Output the [x, y] coordinate of the center of the cell containing the given text.  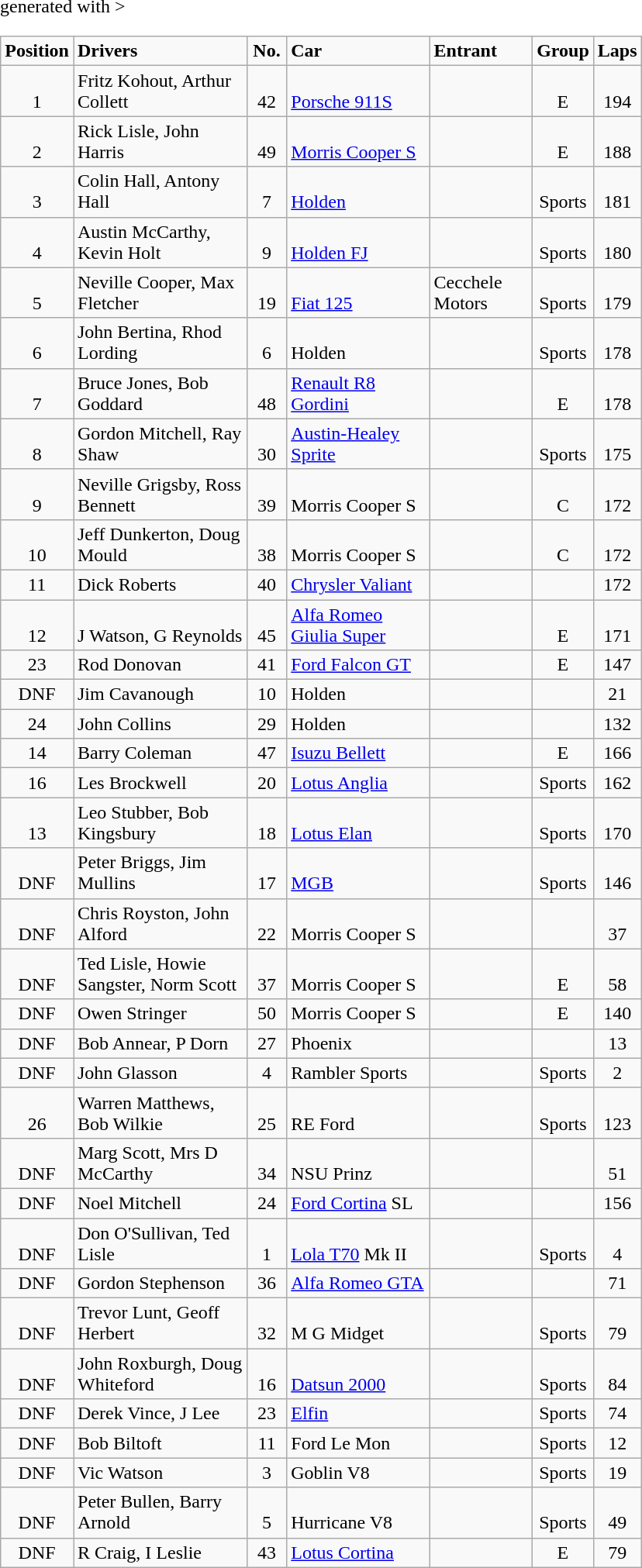
Lotus Elan [358, 823]
Car [358, 51]
Vic Watson [160, 1473]
Drivers [160, 51]
132 [617, 724]
Elfin [358, 1414]
John Roxburgh, Doug Whiteford [160, 1373]
Fiat 125 [358, 293]
22 [267, 924]
No. [267, 51]
38 [267, 544]
20 [267, 783]
R Craig, I Leslie [160, 1552]
Noel Mitchell [160, 1203]
Bob Biltoft [160, 1443]
Colin Hall, Antony Hall [160, 192]
26 [37, 1113]
147 [617, 665]
Ford Cortina SL [358, 1203]
146 [617, 873]
Rambler Sports [358, 1073]
48 [267, 394]
34 [267, 1163]
Jeff Dunkerton, Doug Mould [160, 544]
Austin McCarthy, Kevin Holt [160, 242]
181 [617, 192]
140 [617, 1014]
36 [267, 1284]
51 [617, 1163]
30 [267, 443]
Ted Lisle, Howie Sangster, Norm Scott [160, 974]
Chris Royston, John Alford [160, 924]
Chrysler Valiant [358, 584]
43 [267, 1552]
71 [617, 1284]
Owen Stringer [160, 1014]
29 [267, 724]
Warren Matthews, Bob Wilkie [160, 1113]
180 [617, 242]
NSU Prinz [358, 1163]
166 [617, 753]
Group [563, 51]
Porsche 911S [358, 91]
M G Midget [358, 1324]
Goblin V8 [358, 1473]
Bruce Jones, Bob Goddard [160, 394]
156 [617, 1203]
18 [267, 823]
Alfa Romeo GTA [358, 1284]
John Bertina, Rhod Lording [160, 343]
MGB [358, 873]
Datsun 2000 [358, 1373]
Marg Scott, Mrs D McCarthy [160, 1163]
Isuzu Bellett [358, 753]
John Glasson [160, 1073]
Les Brockwell [160, 783]
Phoenix [358, 1043]
17 [267, 873]
Peter Briggs, Jim Mullins [160, 873]
Derek Vince, J Lee [160, 1414]
171 [617, 625]
Cecchele Motors [481, 293]
Barry Coleman [160, 753]
179 [617, 293]
162 [617, 783]
Renault R8 Gordini [358, 394]
Rod Donovan [160, 665]
Dick Roberts [160, 584]
45 [267, 625]
Leo Stubber, Bob Kingsbury [160, 823]
Neville Grigsby, Ross Bennett [160, 495]
14 [37, 753]
27 [267, 1043]
39 [267, 495]
Gordon Mitchell, Ray Shaw [160, 443]
50 [267, 1014]
175 [617, 443]
Lotus Cortina [358, 1552]
Ford Le Mon [358, 1443]
Rick Lisle, John Harris [160, 141]
RE Ford [358, 1113]
Austin-Healey Sprite [358, 443]
8 [37, 443]
21 [617, 694]
74 [617, 1414]
41 [267, 665]
Peter Bullen, Barry Arnold [160, 1513]
58 [617, 974]
Position [37, 51]
John Collins [160, 724]
188 [617, 141]
Don O'Sullivan, Ted Lisle [160, 1243]
Ford Falcon GT [358, 665]
Hurricane V8 [358, 1513]
42 [267, 91]
194 [617, 91]
Lotus Anglia [358, 783]
Gordon Stephenson [160, 1284]
123 [617, 1113]
40 [267, 584]
170 [617, 823]
Alfa Romeo Giulia Super [358, 625]
Jim Cavanough [160, 694]
Fritz Kohout, Arthur Collett [160, 91]
84 [617, 1373]
J Watson, G Reynolds [160, 625]
Laps [617, 51]
Bob Annear, P Dorn [160, 1043]
Entrant [481, 51]
25 [267, 1113]
47 [267, 753]
Lola T70 Mk II [358, 1243]
Holden FJ [358, 242]
Neville Cooper, Max Fletcher [160, 293]
Trevor Lunt, Geoff Herbert [160, 1324]
32 [267, 1324]
